Return [X, Y] of the center of cell containing provided text 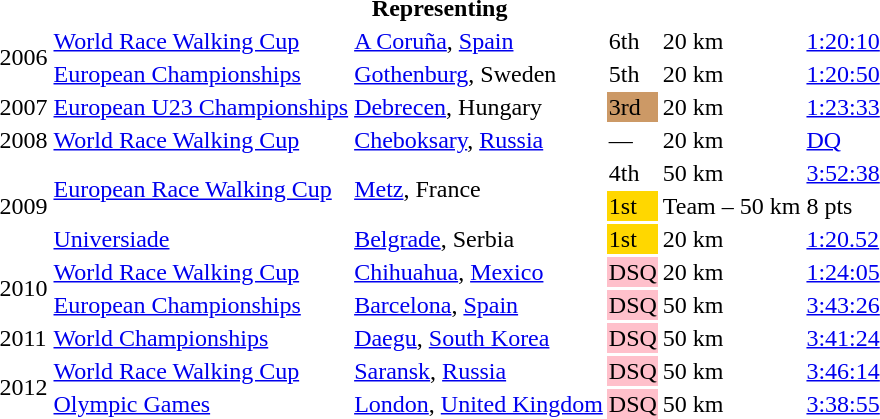
5th [632, 74]
Metz, France [479, 190]
Cheboksary, Russia [479, 140]
4th [632, 173]
European Race Walking Cup [201, 190]
Daegu, South Korea [479, 338]
Chihuahua, Mexico [479, 272]
6th [632, 41]
Olympic Games [201, 404]
Saransk, Russia [479, 371]
A Coruña, Spain [479, 41]
London, United Kingdom [479, 404]
World Championships [201, 338]
Barcelona, Spain [479, 305]
Debrecen, Hungary [479, 107]
— [632, 140]
Team – 50 km [732, 206]
Belgrade, Serbia [479, 239]
European U23 Championships [201, 107]
Universiade [201, 239]
Gothenburg, Sweden [479, 74]
3rd [632, 107]
